Extract the [x, y] coordinate from the center of the cell holding the provided text.  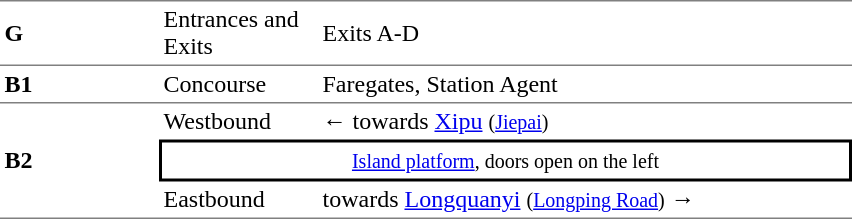
Entrances and Exits [238, 33]
B1 [80, 85]
Westbound [238, 122]
Exits A-D [585, 33]
Concourse [238, 85]
Faregates, Station Agent [585, 85]
Island platform, doors open on the left [506, 161]
← towards Xipu (Jiepai) [585, 122]
G [80, 33]
